Return [X, Y] of the center of cell containing provided text 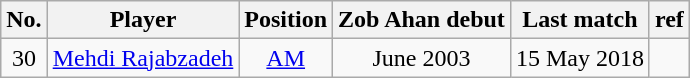
No. [24, 20]
AM [286, 58]
Position [286, 20]
June 2003 [422, 58]
ref [669, 20]
Last match [580, 20]
30 [24, 58]
Player [143, 20]
Zob Ahan debut [422, 20]
15 May 2018 [580, 58]
Mehdi Rajabzadeh [143, 58]
